Return the [x, y] coordinate for the center point of the cell that contains the specified text.  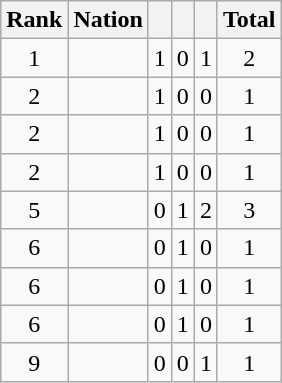
3 [249, 210]
Rank [34, 20]
Nation [108, 20]
Total [249, 20]
5 [34, 210]
9 [34, 362]
